Identify which cell holds the provided text, then report its (X, Y) central coordinate. 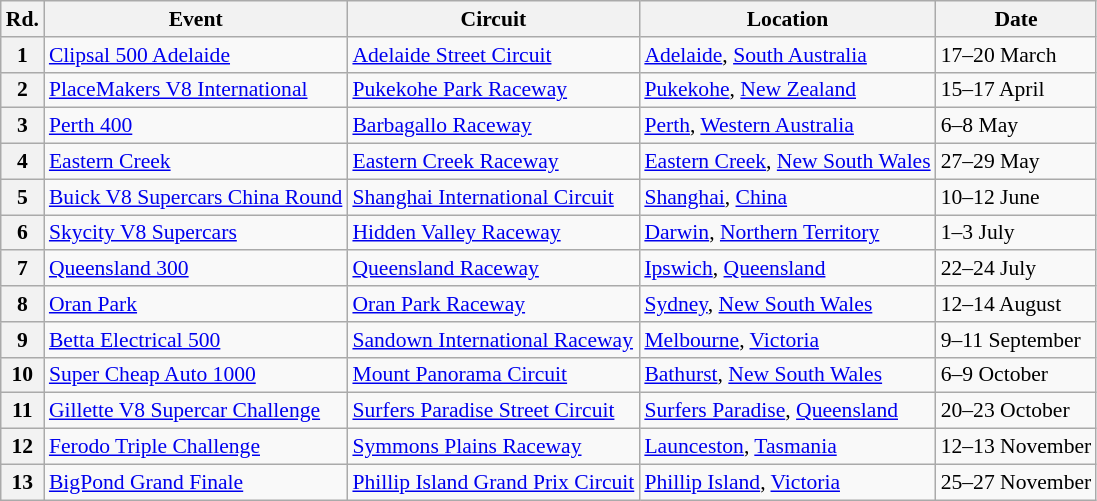
Darwin, Northern Territory (787, 233)
6–9 October (1016, 375)
11 (22, 411)
Date (1016, 19)
Event (196, 19)
Barbagallo Raceway (493, 126)
12 (22, 447)
9–11 September (1016, 340)
10 (22, 375)
10–12 June (1016, 197)
Perth 400 (196, 126)
Skycity V8 Supercars (196, 233)
1–3 July (1016, 233)
BigPond Grand Finale (196, 482)
Eastern Creek Raceway (493, 162)
9 (22, 340)
Eastern Creek, New South Wales (787, 162)
8 (22, 304)
Symmons Plains Raceway (493, 447)
Gillette V8 Supercar Challenge (196, 411)
Pukekohe Park Raceway (493, 90)
Oran Park Raceway (493, 304)
Ferodo Triple Challenge (196, 447)
Hidden Valley Raceway (493, 233)
Adelaide, South Australia (787, 55)
Surfers Paradise Street Circuit (493, 411)
Surfers Paradise, Queensland (787, 411)
1 (22, 55)
Launceston, Tasmania (787, 447)
17–20 March (1016, 55)
Shanghai International Circuit (493, 197)
Phillip Island Grand Prix Circuit (493, 482)
4 (22, 162)
3 (22, 126)
Clipsal 500 Adelaide (196, 55)
Mount Panorama Circuit (493, 375)
20–23 October (1016, 411)
2 (22, 90)
7 (22, 269)
Eastern Creek (196, 162)
6–8 May (1016, 126)
22–24 July (1016, 269)
Bathurst, New South Wales (787, 375)
25–27 November (1016, 482)
Adelaide Street Circuit (493, 55)
27–29 May (1016, 162)
Super Cheap Auto 1000 (196, 375)
Perth, Western Australia (787, 126)
12–13 November (1016, 447)
Shanghai, China (787, 197)
Betta Electrical 500 (196, 340)
Queensland 300 (196, 269)
Buick V8 Supercars China Round (196, 197)
Pukekohe, New Zealand (787, 90)
5 (22, 197)
Ipswich, Queensland (787, 269)
Queensland Raceway (493, 269)
Phillip Island, Victoria (787, 482)
Sandown International Raceway (493, 340)
Oran Park (196, 304)
Location (787, 19)
PlaceMakers V8 International (196, 90)
13 (22, 482)
12–14 August (1016, 304)
Rd. (22, 19)
Melbourne, Victoria (787, 340)
15–17 April (1016, 90)
Sydney, New South Wales (787, 304)
6 (22, 233)
Circuit (493, 19)
